Output the [X, Y] coordinate of the center of the cell containing the given text.  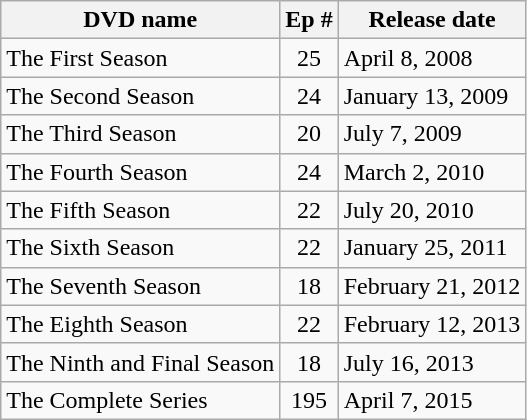
The First Season [140, 58]
The Seventh Season [140, 286]
The Second Season [140, 96]
The Fifth Season [140, 210]
January 13, 2009 [432, 96]
The Fourth Season [140, 172]
Release date [432, 20]
March 2, 2010 [432, 172]
April 7, 2015 [432, 400]
February 21, 2012 [432, 286]
July 16, 2013 [432, 362]
July 7, 2009 [432, 134]
The Eighth Season [140, 324]
July 20, 2010 [432, 210]
January 25, 2011 [432, 248]
The Third Season [140, 134]
DVD name [140, 20]
February 12, 2013 [432, 324]
195 [309, 400]
Ep # [309, 20]
April 8, 2008 [432, 58]
The Complete Series [140, 400]
The Ninth and Final Season [140, 362]
20 [309, 134]
The Sixth Season [140, 248]
25 [309, 58]
